Detect which cell encompasses the target text, then output its [x, y] center coordinate. 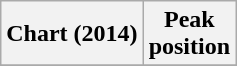
Chart (2014) [72, 34]
Peakposition [189, 34]
